Detect which cell encompasses the target text, then output its [X, Y] center coordinate. 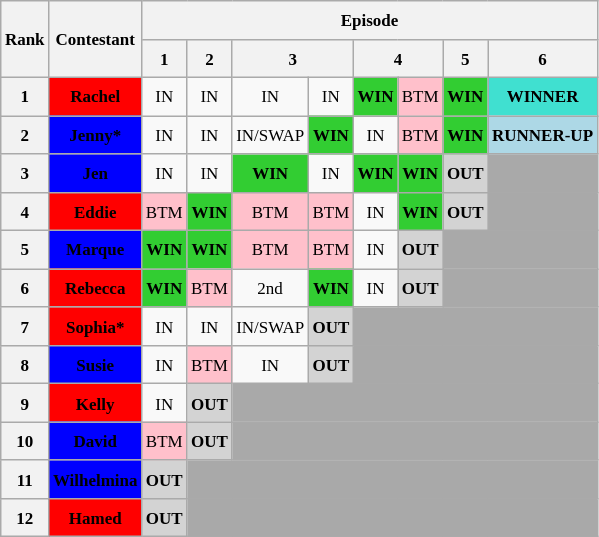
Rachel [96, 97]
RUNNER-UP [542, 135]
Rebecca [96, 288]
7 [25, 326]
12 [25, 518]
Rank [25, 40]
9 [25, 403]
Marque [96, 250]
Hamed [96, 518]
Susie [96, 365]
Episode [370, 20]
Eddie [96, 212]
2nd [270, 288]
Contestant [96, 40]
Jenny* [96, 135]
Kelly [96, 403]
10 [25, 441]
Sophia* [96, 326]
11 [25, 480]
8 [25, 365]
Wilhelmina [96, 480]
Jen [96, 173]
David [96, 441]
WINNER [542, 97]
